Provide the [X, Y] coordinate of the cell's center where the given text is located.  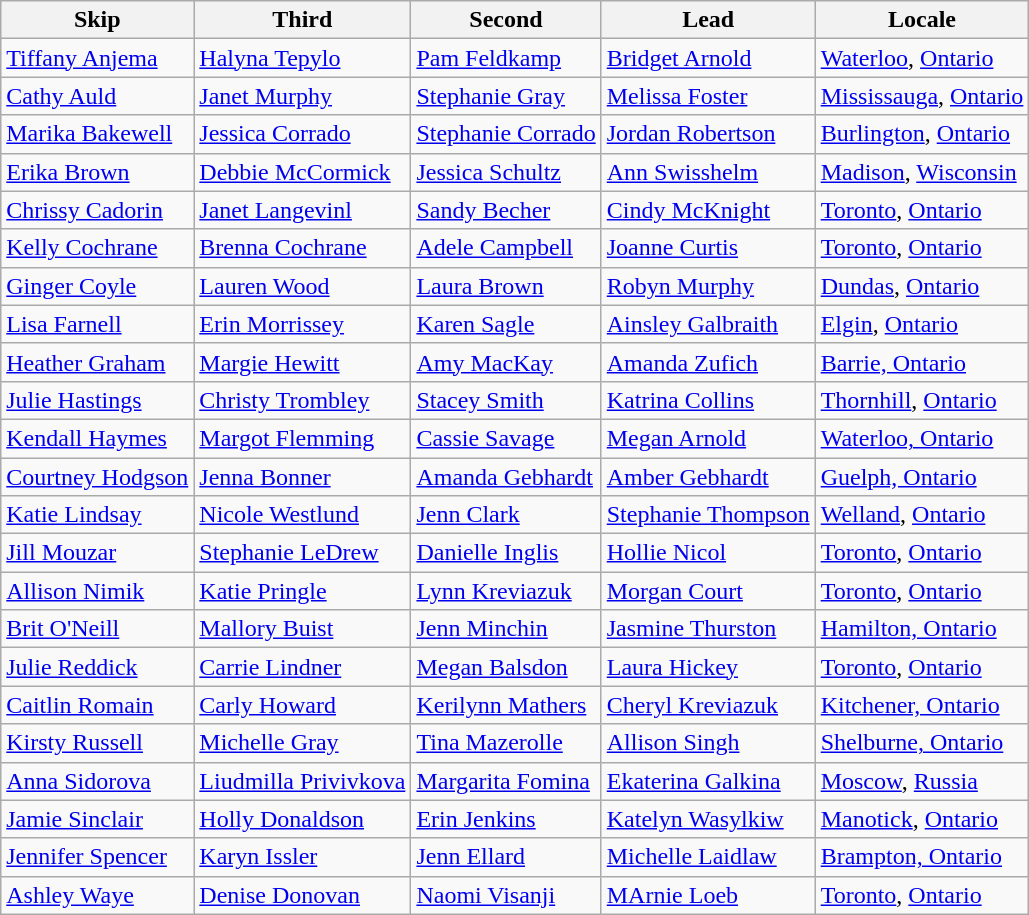
Jennifer Spencer [98, 857]
Julie Hastings [98, 400]
Jenn Clark [506, 515]
Laura Brown [506, 286]
Thornhill, Ontario [922, 400]
Katie Lindsay [98, 515]
Megan Arnold [708, 438]
Karen Sagle [506, 324]
Katrina Collins [708, 400]
Barrie, Ontario [922, 362]
Jessica Schultz [506, 172]
Ann Swisshelm [708, 172]
Kerilynn Mathers [506, 705]
Katie Pringle [302, 591]
Amy MacKay [506, 362]
Allison Nimik [98, 591]
Lynn Kreviazuk [506, 591]
Robyn Murphy [708, 286]
Lauren Wood [302, 286]
Pam Feldkamp [506, 58]
Katelyn Wasylkiw [708, 819]
Julie Reddick [98, 667]
Melissa Foster [708, 96]
Michelle Gray [302, 743]
Joanne Curtis [708, 248]
Sandy Becher [506, 210]
Welland, Ontario [922, 515]
Kendall Haymes [98, 438]
Hamilton, Ontario [922, 629]
Third [302, 20]
Jill Mouzar [98, 553]
Locale [922, 20]
Cathy Auld [98, 96]
Megan Balsdon [506, 667]
Tina Mazerolle [506, 743]
Liudmilla Privivkova [302, 781]
Jenna Bonner [302, 477]
Erin Morrissey [302, 324]
Mallory Buist [302, 629]
Cheryl Kreviazuk [708, 705]
Stephanie Corrado [506, 134]
Guelph, Ontario [922, 477]
Adele Campbell [506, 248]
Amanda Zufich [708, 362]
Kirsty Russell [98, 743]
Lead [708, 20]
Stephanie Gray [506, 96]
Carly Howard [302, 705]
Danielle Inglis [506, 553]
Ashley Waye [98, 895]
Allison Singh [708, 743]
Jamie Sinclair [98, 819]
Hollie Nicol [708, 553]
Anna Sidorova [98, 781]
Amber Gebhardt [708, 477]
Cassie Savage [506, 438]
MArnie Loeb [708, 895]
Second [506, 20]
Lisa Farnell [98, 324]
Brampton, Ontario [922, 857]
Laura Hickey [708, 667]
Carrie Lindner [302, 667]
Stacey Smith [506, 400]
Christy Trombley [302, 400]
Tiffany Anjema [98, 58]
Morgan Court [708, 591]
Marika Bakewell [98, 134]
Jenn Ellard [506, 857]
Margarita Fomina [506, 781]
Jessica Corrado [302, 134]
Janet Murphy [302, 96]
Courtney Hodgson [98, 477]
Margie Hewitt [302, 362]
Elgin, Ontario [922, 324]
Chrissy Cadorin [98, 210]
Halyna Tepylo [302, 58]
Moscow, Russia [922, 781]
Margot Flemming [302, 438]
Jenn Minchin [506, 629]
Kelly Cochrane [98, 248]
Shelburne, Ontario [922, 743]
Manotick, Ontario [922, 819]
Nicole Westlund [302, 515]
Naomi Visanji [506, 895]
Karyn Issler [302, 857]
Holly Donaldson [302, 819]
Brit O'Neill [98, 629]
Ekaterina Galkina [708, 781]
Heather Graham [98, 362]
Jasmine Thurston [708, 629]
Janet Langevinl [302, 210]
Madison, Wisconsin [922, 172]
Bridget Arnold [708, 58]
Kitchener, Ontario [922, 705]
Amanda Gebhardt [506, 477]
Stephanie LeDrew [302, 553]
Denise Donovan [302, 895]
Skip [98, 20]
Ginger Coyle [98, 286]
Debbie McCormick [302, 172]
Cindy McKnight [708, 210]
Mississauga, Ontario [922, 96]
Jordan Robertson [708, 134]
Stephanie Thompson [708, 515]
Brenna Cochrane [302, 248]
Caitlin Romain [98, 705]
Ainsley Galbraith [708, 324]
Dundas, Ontario [922, 286]
Burlington, Ontario [922, 134]
Erika Brown [98, 172]
Erin Jenkins [506, 819]
Michelle Laidlaw [708, 857]
